Locate the cell with the specified text and output its [X, Y] center coordinate. 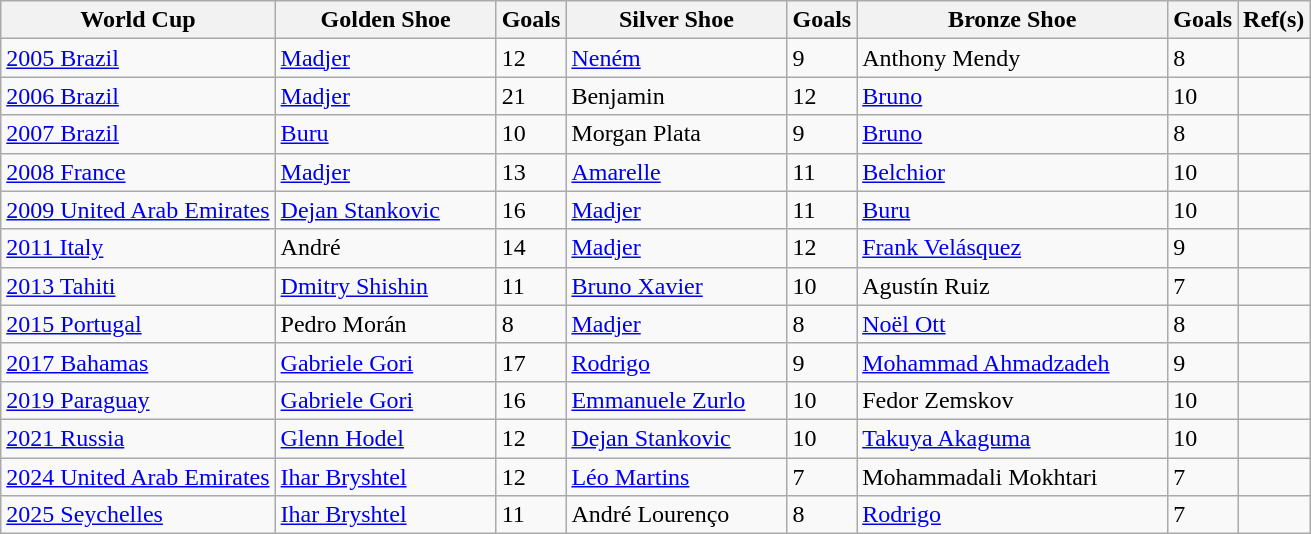
2019 Paraguay [138, 400]
World Cup [138, 20]
Dmitry Shishin [386, 286]
2017 Bahamas [138, 362]
Belchior [1012, 172]
2007 Brazil [138, 134]
17 [531, 362]
Mohammad Ahmadzadeh [1012, 362]
Amarelle [676, 172]
Bronze Shoe [1012, 20]
Léo Martins [676, 477]
Golden Shoe [386, 20]
2005 Brazil [138, 58]
2013 Tahiti [138, 286]
Frank Velásquez [1012, 248]
21 [531, 96]
Emmanuele Zurlo [676, 400]
Agustín Ruiz [1012, 286]
Anthony Mendy [1012, 58]
2024 United Arab Emirates [138, 477]
Takuya Akaguma [1012, 438]
Glenn Hodel [386, 438]
2009 United Arab Emirates [138, 210]
Neném [676, 58]
Silver Shoe [676, 20]
André Lourenço [676, 515]
Pedro Morán [386, 324]
2021 Russia [138, 438]
Mohammadali Mokhtari [1012, 477]
Benjamin [676, 96]
2025 Seychelles [138, 515]
2015 Portugal [138, 324]
2011 Italy [138, 248]
2008 France [138, 172]
Fedor Zemskov [1012, 400]
André [386, 248]
14 [531, 248]
Ref(s) [1274, 20]
2006 Brazil [138, 96]
Bruno Xavier [676, 286]
Noël Ott [1012, 324]
13 [531, 172]
Morgan Plata [676, 134]
